Determine the [x, y] coordinate at the center of the cell enclosing the given text.  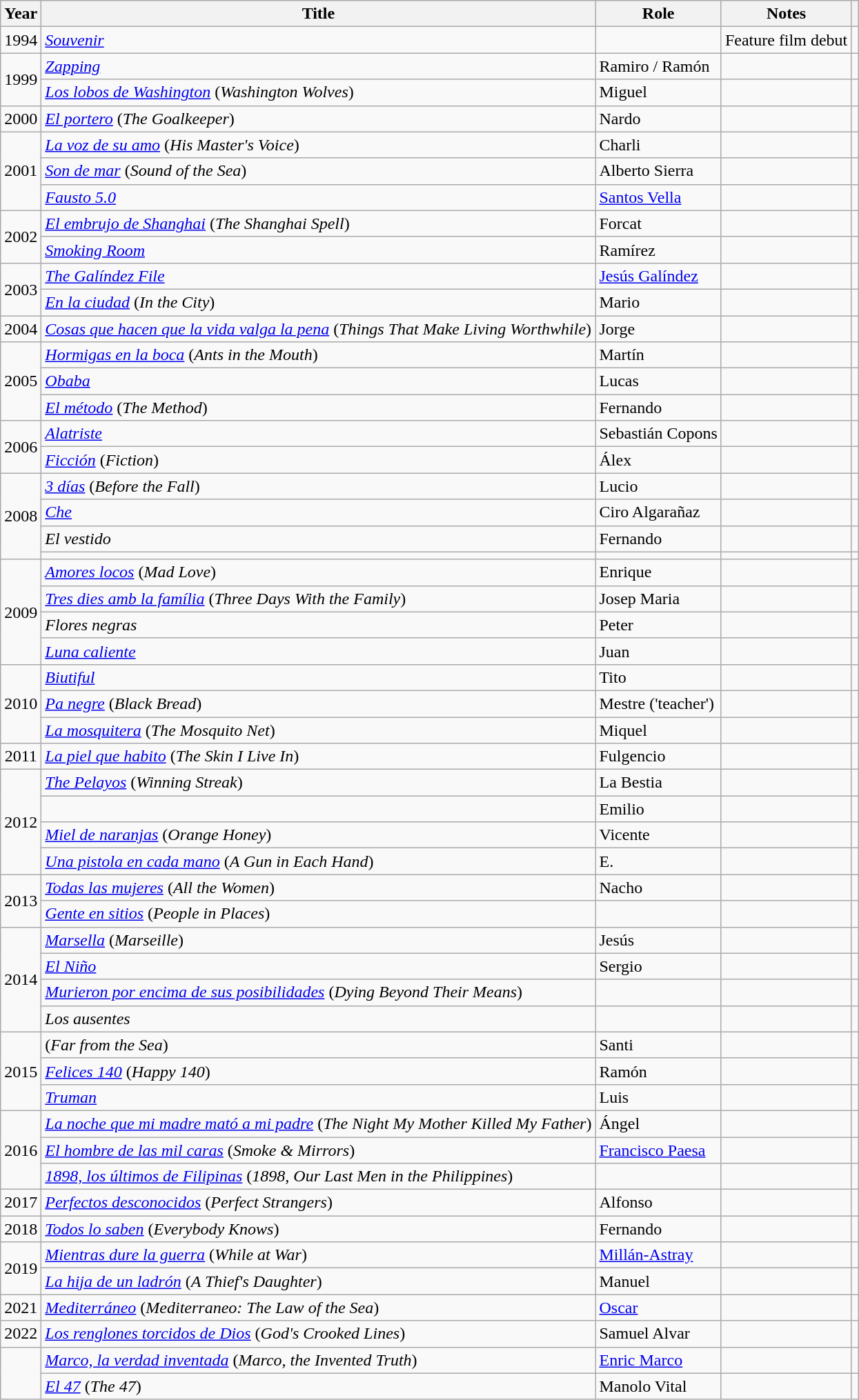
1898, los últimos de Filipinas (1898, Our Last Men in the Philippines) [319, 1177]
Mario [658, 302]
2013 [21, 901]
Felices 140 (Happy 140) [319, 1071]
Lucio [658, 486]
Santi [658, 1045]
Jesús Galíndez [658, 276]
Emilio [658, 809]
(Far from the Sea) [319, 1045]
2000 [21, 119]
2008 [21, 516]
Los renglones torcidos de Dios (God's Crooked Lines) [319, 1334]
Charli [658, 145]
Lucas [658, 381]
La Bestia [658, 783]
Sergio [658, 966]
Peter [658, 625]
Marco, la verdad inventada (Marco, the Invented Truth) [319, 1360]
Miguel [658, 92]
Cosas que hacen que la vida valga la pena (Things That Make Living Worthwhile) [319, 329]
Mestre ('teacher') [658, 703]
Enrique [658, 572]
Juan [658, 651]
Ramón [658, 1071]
2005 [21, 381]
Samuel Alvar [658, 1334]
La hija de un ladrón (A Thief's Daughter) [319, 1281]
El hombre de las mil caras (Smoke & Mirrors) [319, 1150]
2017 [21, 1203]
Flores negras [319, 625]
2012 [21, 822]
Forcat [658, 223]
Mientras dure la guerra (While at War) [319, 1255]
Alfonso [658, 1203]
Todos lo saben (Everybody Knows) [319, 1229]
Miquel [658, 730]
Una pistola en cada mano (A Gun in Each Hand) [319, 861]
Miel de naranjas (Orange Honey) [319, 835]
Fulgencio [658, 757]
Josep Maria [658, 599]
El 47 (The 47) [319, 1386]
Los lobos de Washington (Washington Wolves) [319, 92]
Millán-Astray [658, 1255]
Alberto Sierra [658, 171]
Title [319, 14]
The Galíndez File [319, 276]
The Pelayos (Winning Streak) [319, 783]
2003 [21, 289]
Fausto 5.0 [319, 197]
2006 [21, 447]
Manuel [658, 1281]
Biutiful [319, 677]
2021 [21, 1308]
2004 [21, 329]
2011 [21, 757]
2016 [21, 1150]
Smoking Room [319, 250]
2015 [21, 1071]
Vicente [658, 835]
Ángel [658, 1123]
Ficción (Fiction) [319, 460]
El embrujo de Shanghai (The Shanghai Spell) [319, 223]
2022 [21, 1334]
Year [21, 14]
Luis [658, 1097]
2001 [21, 171]
Ciro Algarañaz [658, 512]
Obaba [319, 381]
Nacho [658, 888]
Tito [658, 677]
E. [658, 861]
Zapping [319, 66]
La noche que mi madre mató a mi padre (The Night My Mother Killed My Father) [319, 1123]
Murieron por encima de sus posibilidades (Dying Beyond Their Means) [319, 992]
2010 [21, 703]
Santos Vella [658, 197]
Perfectos desconocidos (Perfect Strangers) [319, 1203]
Álex [658, 460]
Pa negre (Black Bread) [319, 703]
Feature film debut [786, 40]
Amores locos (Mad Love) [319, 572]
Tres dies amb la família (Three Days With the Family) [319, 599]
Oscar [658, 1308]
Notes [786, 14]
2018 [21, 1229]
Ramírez [658, 250]
Souvenir [319, 40]
Mediterráneo (Mediterraneo: The Law of the Sea) [319, 1308]
La piel que habito (The Skin I Live In) [319, 757]
El Niño [319, 966]
Enric Marco [658, 1360]
Truman [319, 1097]
Luna caliente [319, 651]
El portero (The Goalkeeper) [319, 119]
2002 [21, 237]
La mosquitera (The Mosquito Net) [319, 730]
La voz de su amo (His Master's Voice) [319, 145]
El vestido [319, 539]
Son de mar (Sound of the Sea) [319, 171]
3 días (Before the Fall) [319, 486]
Martín [658, 355]
Role [658, 14]
Manolo Vital [658, 1386]
Hormigas en la boca (Ants in the Mouth) [319, 355]
Che [319, 512]
2009 [21, 612]
2014 [21, 979]
1994 [21, 40]
Nardo [658, 119]
Todas las mujeres (All the Women) [319, 888]
Ramiro / Ramón [658, 66]
Jesús [658, 940]
El método (The Method) [319, 408]
Marsella (Marseille) [319, 940]
Gente en sitios (People in Places) [319, 914]
En la ciudad (In the City) [319, 302]
Jorge [658, 329]
2019 [21, 1268]
Alatriste [319, 434]
Los ausentes [319, 1019]
Sebastián Copons [658, 434]
Francisco Paesa [658, 1150]
1999 [21, 79]
